Locate the cell with the specified text and output its [X, Y] center coordinate. 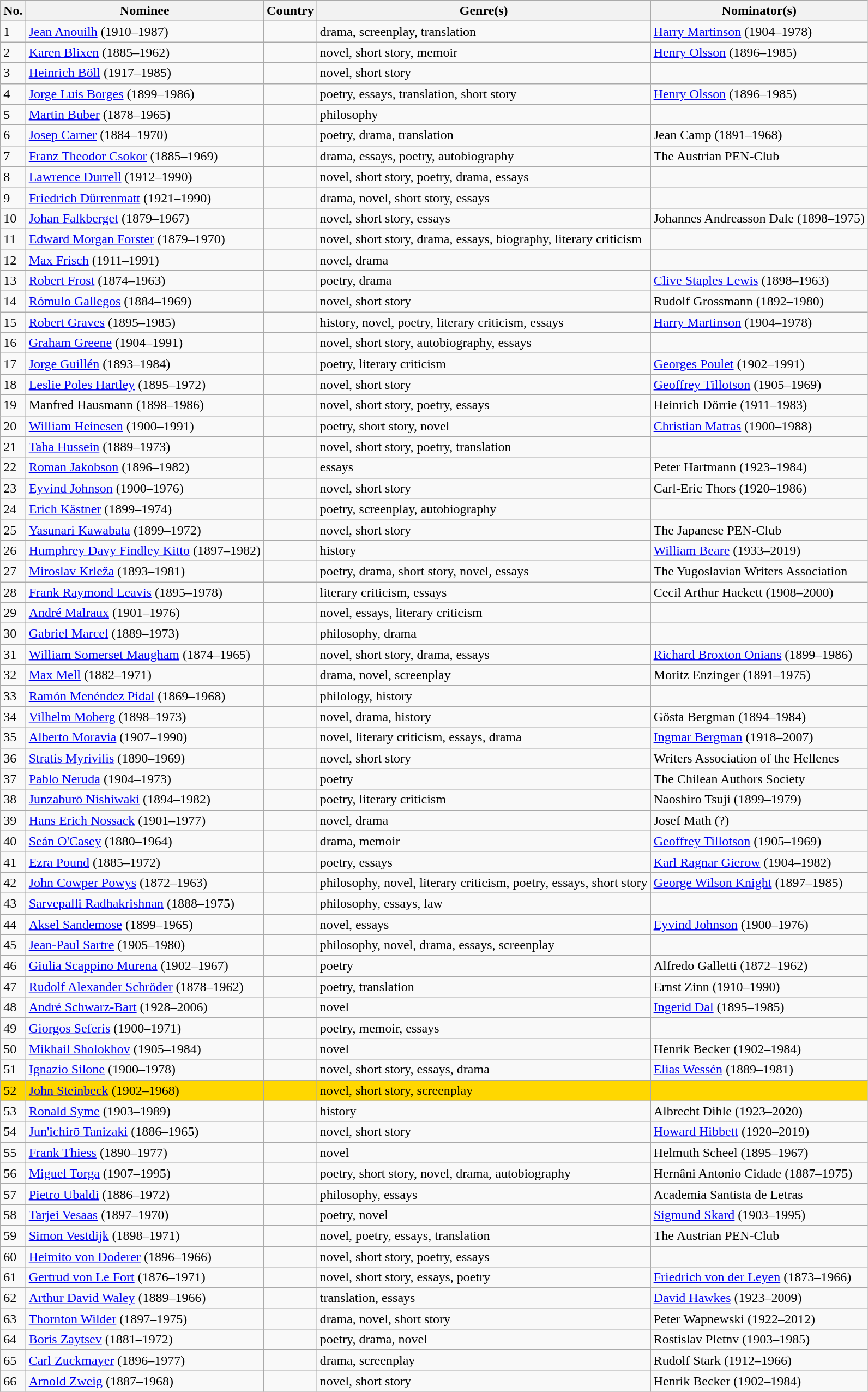
Ramón Menéndez Pidal (1869–1968) [144, 696]
Country [291, 11]
novel, poetry, essays, translation [484, 1235]
Alfredo Galletti (1872–1962) [759, 966]
44 [13, 925]
20 [13, 426]
novel, short story, memoir [484, 52]
André Schwarz-Bart (1928–2006) [144, 1007]
58 [13, 1215]
7 [13, 156]
Lawrence Durrell (1912–1990) [144, 177]
Tarjei Vesaas (1897–1970) [144, 1215]
poetry, short story, novel [484, 426]
Jun'ichirō Tanizaki (1886–1965) [144, 1132]
Albrecht Dihle (1923–2020) [759, 1111]
Johan Falkberget (1879–1967) [144, 218]
drama, screenplay [484, 1360]
17 [13, 364]
Erich Kästner (1899–1974) [144, 509]
history, novel, poetry, literary criticism, essays [484, 322]
John Cowper Powys (1872–1963) [144, 883]
translation, essays [484, 1298]
drama, screenplay, translation [484, 32]
novel, short story, poetry, translation [484, 447]
novel, short story, poetry, drama, essays [484, 177]
No. [13, 11]
novel, drama, history [484, 717]
poetry, memoir, essays [484, 1028]
11 [13, 239]
10 [13, 218]
Arthur David Waley (1889–1966) [144, 1298]
21 [13, 447]
Boris Zaytsev (1881–1972) [144, 1340]
46 [13, 966]
Heimito von Doderer (1896–1966) [144, 1256]
4 [13, 94]
26 [13, 550]
63 [13, 1319]
37 [13, 779]
51 [13, 1070]
André Malraux (1901–1976) [144, 613]
Ingmar Bergman (1918–2007) [759, 737]
Jorge Luis Borges (1899–1986) [144, 94]
19 [13, 405]
Helmuth Scheel (1895–1967) [759, 1153]
William Beare (1933–2019) [759, 550]
8 [13, 177]
Peter Wapnewski (1922–2012) [759, 1319]
poetry, drama, short story, novel, essays [484, 571]
Karl Ragnar Gierow (1904–1982) [759, 862]
Carl-Eric Thors (1920–1986) [759, 488]
Robert Graves (1895–1985) [144, 322]
1 [13, 32]
poetry, drama [484, 281]
52 [13, 1090]
48 [13, 1007]
novel, short story, drama, essays [484, 655]
Gertrud von Le Fort (1876–1971) [144, 1277]
55 [13, 1153]
31 [13, 655]
novel, essays, literary criticism [484, 613]
Pietro Ubaldi (1886–1972) [144, 1194]
poetry, translation [484, 987]
poetry, screenplay, autobiography [484, 509]
Rostislav Pletnv (1903–1985) [759, 1340]
Frank Raymond Leavis (1895–1978) [144, 592]
Ignazio Silone (1900–1978) [144, 1070]
53 [13, 1111]
poetry, novel [484, 1215]
30 [13, 634]
The Chilean Authors Society [759, 779]
Ronald Syme (1903–1989) [144, 1111]
novel, essays [484, 925]
Miroslav Krleža (1893–1981) [144, 571]
Giulia Scappino Murena (1902–1967) [144, 966]
38 [13, 800]
61 [13, 1277]
6 [13, 135]
65 [13, 1360]
Leslie Poles Hartley (1895–1972) [144, 385]
Ezra Pound (1885–1972) [144, 862]
Vilhelm Moberg (1898–1973) [144, 717]
22 [13, 467]
Ernst Zinn (1910–1990) [759, 987]
49 [13, 1028]
Nominator(s) [759, 11]
28 [13, 592]
Ingerid Dal (1895–1985) [759, 1007]
45 [13, 945]
14 [13, 302]
Pablo Neruda (1904–1973) [144, 779]
drama, memoir [484, 841]
The Yugoslavian Writers Association [759, 571]
poetry, essays [484, 862]
philosophy, novel, drama, essays, screenplay [484, 945]
Sigmund Skard (1903–1995) [759, 1215]
33 [13, 696]
Rudolf Stark (1912–1966) [759, 1360]
60 [13, 1256]
66 [13, 1381]
Carl Zuckmayer (1896–1977) [144, 1360]
Elias Wessén (1889–1981) [759, 1070]
drama, essays, poetry, autobiography [484, 156]
47 [13, 987]
Gösta Bergman (1894–1984) [759, 717]
Jorge Guillén (1893–1984) [144, 364]
Jean Camp (1891–1968) [759, 135]
36 [13, 758]
16 [13, 343]
42 [13, 883]
Josef Math (?) [759, 820]
Jean Anouilh (1910–1987) [144, 32]
Academia Santista de Letras [759, 1194]
Cecil Arthur Hackett (1908–2000) [759, 592]
Max Frisch (1911–1991) [144, 260]
3 [13, 73]
Friedrich von der Leyen (1873–1966) [759, 1277]
Nominee [144, 11]
Robert Frost (1874–1963) [144, 281]
Alberto Moravia (1907–1990) [144, 737]
novel, short story, drama, essays, biography, literary criticism [484, 239]
Josep Carner (1884–1970) [144, 135]
57 [13, 1194]
George Wilson Knight (1897–1985) [759, 883]
drama, novel, short story [484, 1319]
2 [13, 52]
Jean-Paul Sartre (1905–1980) [144, 945]
15 [13, 322]
novel, short story, essays, drama [484, 1070]
Humphrey Davy Findley Kitto (1897–1982) [144, 550]
34 [13, 717]
24 [13, 509]
The Japanese PEN-Club [759, 530]
Naoshiro Tsuji (1899–1979) [759, 800]
Peter Hartmann (1923–1984) [759, 467]
Stratis Myrivilis (1890–1969) [144, 758]
Yasunari Kawabata (1899–1972) [144, 530]
David Hawkes (1923–2009) [759, 1298]
William Heinesen (1900–1991) [144, 426]
literary criticism, essays [484, 592]
novel, short story, screenplay [484, 1090]
Heinrich Böll (1917–1985) [144, 73]
Max Mell (1882–1971) [144, 675]
Christian Matras (1900–1988) [759, 426]
Howard Hibbett (1920–2019) [759, 1132]
philosophy, essays [484, 1194]
27 [13, 571]
40 [13, 841]
novel, literary criticism, essays, drama [484, 737]
poetry, drama, translation [484, 135]
William Somerset Maugham (1874–1965) [144, 655]
Graham Greene (1904–1991) [144, 343]
essays [484, 467]
Rudolf Alexander Schröder (1878–1962) [144, 987]
drama, novel, screenplay [484, 675]
Georges Poulet (1902–1991) [759, 364]
Taha Hussein (1889–1973) [144, 447]
62 [13, 1298]
Manfred Hausmann (1898–1986) [144, 405]
Franz Theodor Csokor (1885–1969) [144, 156]
novel, short story, essays, poetry [484, 1277]
Roman Jakobson (1896–1982) [144, 467]
41 [13, 862]
64 [13, 1340]
Rudolf Grossmann (1892–1980) [759, 302]
50 [13, 1049]
Seán O'Casey (1880–1964) [144, 841]
59 [13, 1235]
Miguel Torga (1907–1995) [144, 1173]
Mikhail Sholokhov (1905–1984) [144, 1049]
Moritz Enzinger (1891–1975) [759, 675]
Genre(s) [484, 11]
Frank Thiess (1890–1977) [144, 1153]
Gabriel Marcel (1889–1973) [144, 634]
54 [13, 1132]
Arnold Zweig (1887–1968) [144, 1381]
12 [13, 260]
56 [13, 1173]
Thornton Wilder (1897–1975) [144, 1319]
drama, novel, short story, essays [484, 197]
poetry, drama, novel [484, 1340]
Simon Vestdijk (1898–1971) [144, 1235]
43 [13, 903]
Richard Broxton Onians (1899–1986) [759, 655]
Hernâni Antonio Cidade (1887–1975) [759, 1173]
Sarvepalli Radhakrishnan (1888–1975) [144, 903]
John Steinbeck (1902–1968) [144, 1090]
23 [13, 488]
philosophy [484, 115]
philosophy, essays, law [484, 903]
Aksel Sandemose (1899–1965) [144, 925]
Hans Erich Nossack (1901–1977) [144, 820]
Friedrich Dürrenmatt (1921–1990) [144, 197]
32 [13, 675]
Heinrich Dörrie (1911–1983) [759, 405]
35 [13, 737]
Clive Staples Lewis (1898–1963) [759, 281]
Giorgos Seferis (1900–1971) [144, 1028]
Martin Buber (1878–1965) [144, 115]
novel, short story, essays [484, 218]
poetry, essays, translation, short story [484, 94]
9 [13, 197]
Rómulo Gallegos (1884–1969) [144, 302]
13 [13, 281]
Karen Blixen (1885–1962) [144, 52]
Junzaburō Nishiwaki (1894–1982) [144, 800]
poetry, short story, novel, drama, autobiography [484, 1173]
29 [13, 613]
philology, history [484, 696]
39 [13, 820]
Johannes Andreasson Dale (1898–1975) [759, 218]
philosophy, drama [484, 634]
25 [13, 530]
Writers Association of the Hellenes [759, 758]
novel, short story, autobiography, essays [484, 343]
5 [13, 115]
Edward Morgan Forster (1879–1970) [144, 239]
philosophy, novel, literary criticism, poetry, essays, short story [484, 883]
18 [13, 385]
